From the cell containing the given text, extract its center point as (x, y) coordinate. 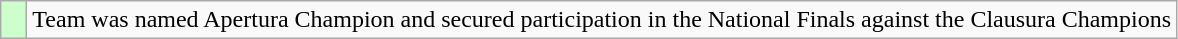
Team was named Apertura Champion and secured participation in the National Finals against the Clausura Champions (602, 20)
